Determine the (x, y) coordinate at the center of the cell enclosing the given text.  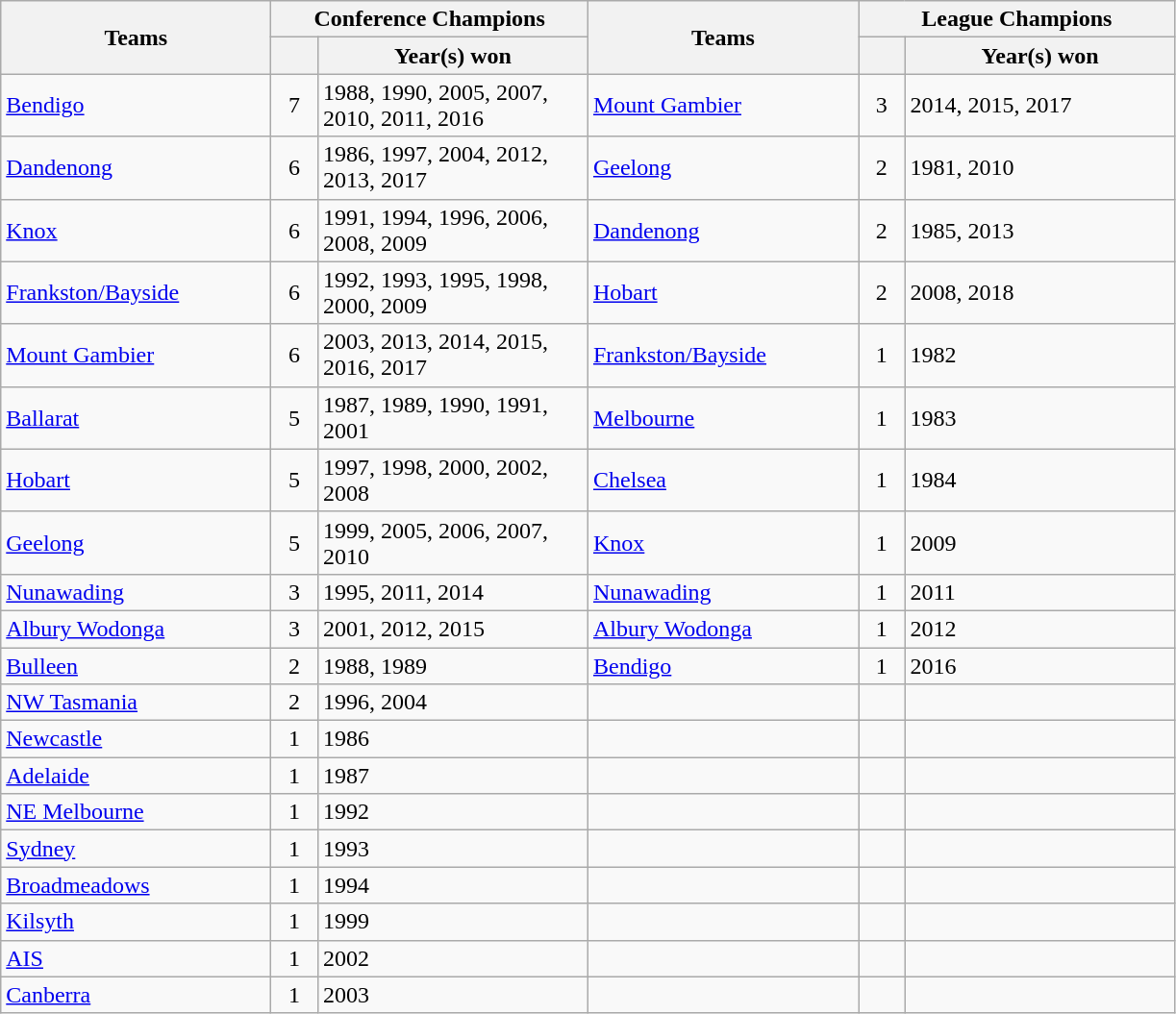
1987 (452, 776)
1983 (1040, 417)
League Champions (1016, 19)
NE Melbourne (137, 812)
AIS (137, 958)
1993 (452, 849)
2003, 2013, 2014, 2015, 2016, 2017 (452, 356)
2014, 2015, 2017 (1040, 106)
2001, 2012, 2015 (452, 629)
2012 (1040, 629)
1986 (452, 739)
Newcastle (137, 739)
1984 (1040, 481)
1988, 1989 (452, 666)
1996, 2004 (452, 703)
1999 (452, 922)
Melbourne (723, 417)
2011 (1040, 592)
7 (294, 106)
Ballarat (137, 417)
Sydney (137, 849)
1988, 1990, 2005, 2007, 2010, 2011, 2016 (452, 106)
2003 (452, 995)
1999, 2005, 2006, 2007, 2010 (452, 542)
NW Tasmania (137, 703)
Chelsea (723, 481)
2016 (1040, 666)
Canberra (137, 995)
1982 (1040, 356)
2008, 2018 (1040, 292)
1995, 2011, 2014 (452, 592)
1985, 2013 (1040, 231)
1994 (452, 885)
1992 (452, 812)
1997, 1998, 2000, 2002, 2008 (452, 481)
Bulleen (137, 666)
Conference Champions (430, 19)
Adelaide (137, 776)
1986, 1997, 2004, 2012, 2013, 2017 (452, 167)
1992, 1993, 1995, 1998, 2000, 2009 (452, 292)
1991, 1994, 1996, 2006, 2008, 2009 (452, 231)
Kilsyth (137, 922)
Broadmeadows (137, 885)
1981, 2010 (1040, 167)
2009 (1040, 542)
1987, 1989, 1990, 1991, 2001 (452, 417)
2002 (452, 958)
